Extract the (X, Y) coordinate from the center of the cell holding the provided text.  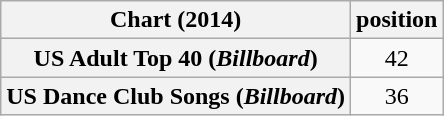
42 (397, 58)
US Dance Club Songs (Billboard) (176, 96)
position (397, 20)
36 (397, 96)
US Adult Top 40 (Billboard) (176, 58)
Chart (2014) (176, 20)
